Return the [x, y] coordinate for the center point of the cell that contains the specified text.  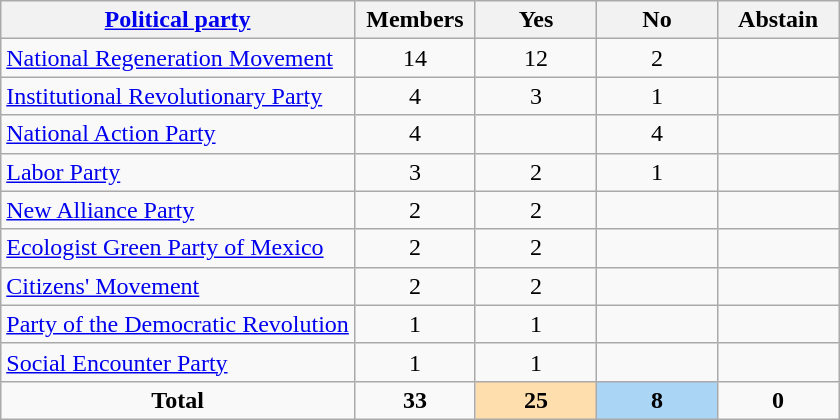
Yes [536, 20]
14 [414, 58]
Total [178, 400]
Social Encounter Party [178, 362]
33 [414, 400]
Members [414, 20]
New Alliance Party [178, 210]
Institutional Revolutionary Party [178, 96]
12 [536, 58]
Ecologist Green Party of Mexico [178, 248]
25 [536, 400]
No [658, 20]
Party of the Democratic Revolution [178, 324]
0 [778, 400]
National Regeneration Movement [178, 58]
8 [658, 400]
Citizens' Movement [178, 286]
Labor Party [178, 172]
National Action Party [178, 134]
Political party [178, 20]
Abstain [778, 20]
